Detect which cell encompasses the target text, then output its (X, Y) center coordinate. 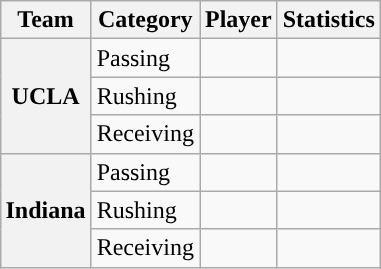
Statistics (328, 20)
UCLA (46, 96)
Player (239, 20)
Team (46, 20)
Category (145, 20)
Indiana (46, 210)
